Pinpoint the cell where the given text exists, returning its [x, y] midpoint coordinate. 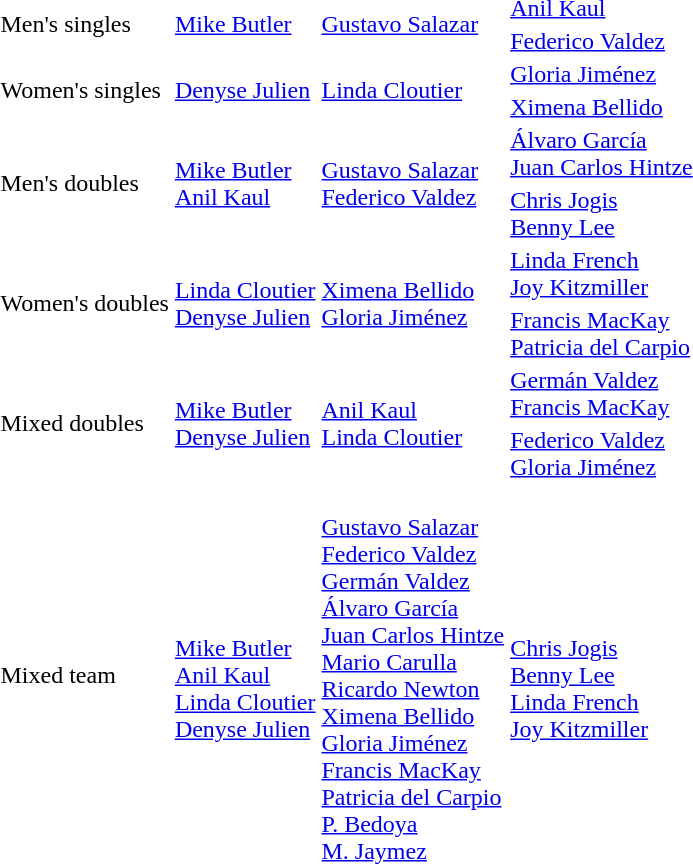
Ximena Bellido Gloria Jiménez [413, 304]
Gustavo Salazar Federico Valdez [413, 184]
Mike Butler Denyse Julien [245, 424]
Anil Kaul Linda Cloutier [413, 424]
Linda Cloutier [413, 90]
Denyse Julien [245, 90]
Linda Cloutier Denyse Julien [245, 304]
Mike Butler Anil Kaul [245, 184]
